Determine the (X, Y) coordinate at the center of the cell enclosing the given text.  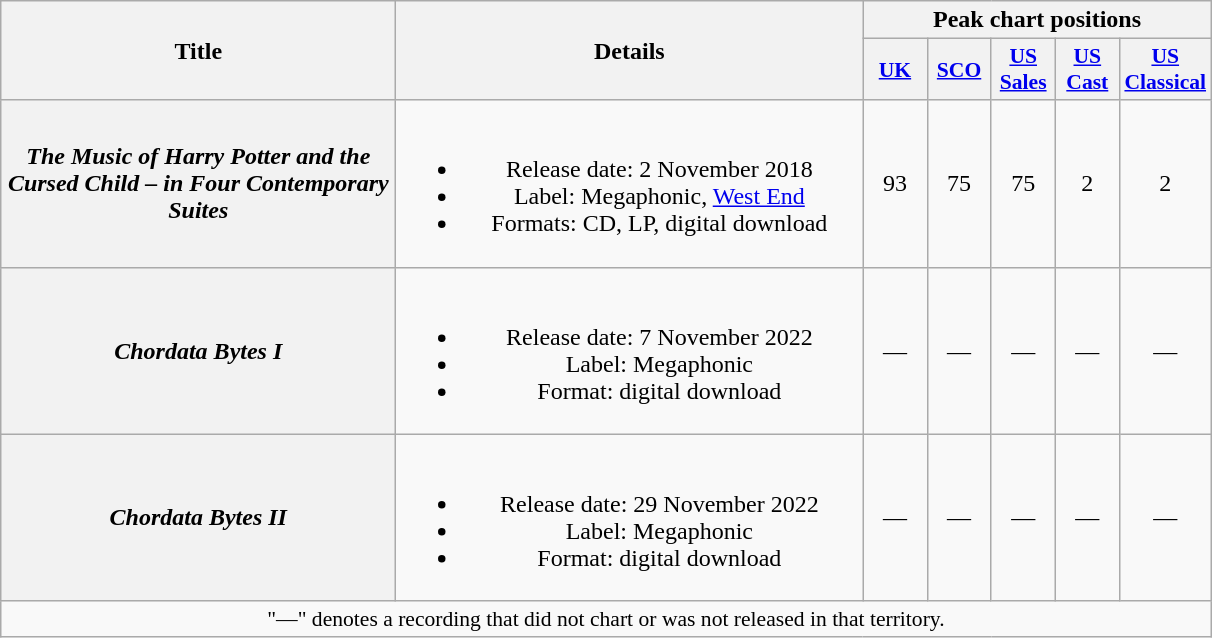
Chordata Bytes II (198, 518)
"—" denotes a recording that did not chart or was not released in that territory. (606, 619)
USClassical (1165, 70)
Release date: 7 November 2022Label: MegaphonicFormat: digital download (630, 350)
USSales (1023, 70)
Details (630, 50)
Title (198, 50)
UK (895, 70)
Release date: 2 November 2018Label: Megaphonic, West EndFormats: CD, LP, digital download (630, 184)
Peak chart positions (1037, 20)
The Music of Harry Potter and the Cursed Child – in Four Contemporary Suites (198, 184)
93 (895, 184)
USCast (1087, 70)
Chordata Bytes I (198, 350)
SCO (959, 70)
Release date: 29 November 2022Label: MegaphonicFormat: digital download (630, 518)
